Identify which cell holds the provided text, then report its [x, y] central coordinate. 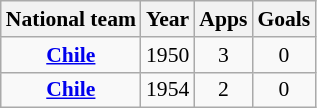
3 [223, 55]
Year [168, 19]
1950 [168, 55]
1954 [168, 90]
Goals [284, 19]
Apps [223, 19]
National team [71, 19]
2 [223, 90]
